Scan for the cell matching the given text and deliver its [X, Y] coordinate at center. 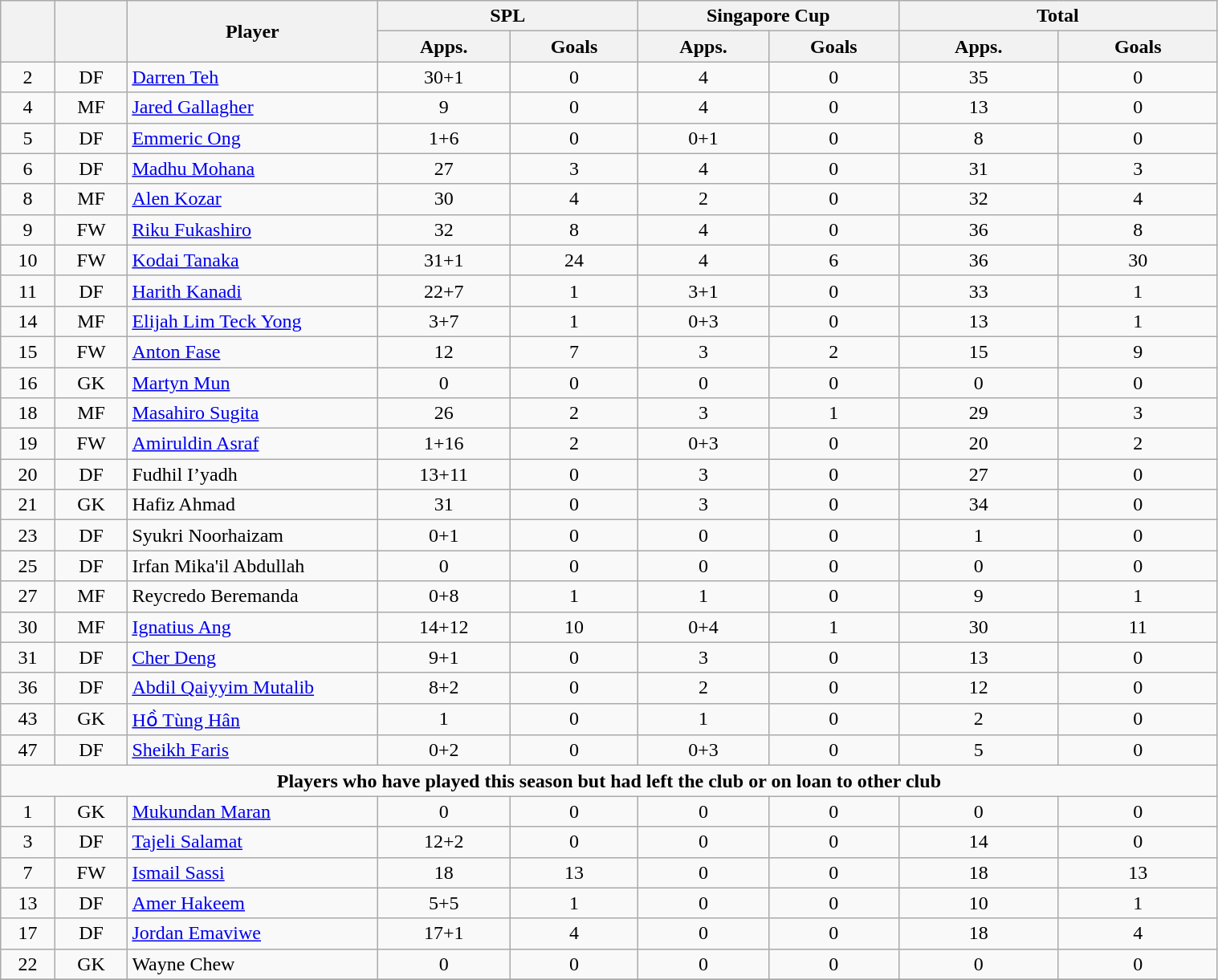
0+8 [444, 596]
16 [28, 383]
23 [28, 535]
33 [978, 291]
47 [28, 750]
Anton Fase [252, 352]
5+5 [444, 903]
30+1 [444, 77]
26 [444, 413]
0+4 [703, 627]
Riku Fukashiro [252, 230]
22+7 [444, 291]
24 [573, 260]
12+2 [444, 842]
25 [28, 566]
Ignatius Ang [252, 627]
Syukri Noorhaizam [252, 535]
Abdil Qaiyyim Mutalib [252, 688]
13+11 [444, 474]
Players who have played this season but had left the club or on loan to other club [609, 781]
Kodai Tanaka [252, 260]
9+1 [444, 657]
Madhu Mohana [252, 169]
Irfan Mika'il Abdullah [252, 566]
Ismail Sassi [252, 872]
1+16 [444, 444]
35 [978, 77]
22 [28, 964]
43 [28, 719]
Fudhil I’yadh [252, 474]
Amiruldin Asraf [252, 444]
Player [252, 31]
14+12 [444, 627]
21 [28, 505]
31+1 [444, 260]
Emmeric Ong [252, 138]
3+7 [444, 321]
Harith Kanadi [252, 291]
Elijah Lim Teck Yong [252, 321]
Sheikh Faris [252, 750]
1+6 [444, 138]
Masahiro Sugita [252, 413]
Wayne Chew [252, 964]
Reycredo Beremanda [252, 596]
17+1 [444, 933]
3+1 [703, 291]
Alen Kozar [252, 199]
Mukundan Maran [252, 811]
Amer Hakeem [252, 903]
Darren Teh [252, 77]
Tajeli Salamat [252, 842]
Jordan Emaviwe [252, 933]
0+2 [444, 750]
SPL [507, 16]
17 [28, 933]
Hồ Tùng Hân [252, 719]
8+2 [444, 688]
Jared Gallagher [252, 108]
Singapore Cup [769, 16]
29 [978, 413]
Total [1058, 16]
19 [28, 444]
Hafiz Ahmad [252, 505]
34 [978, 505]
Cher Deng [252, 657]
Martyn Mun [252, 383]
